Pinpoint the cell where the given text exists, returning its (X, Y) midpoint coordinate. 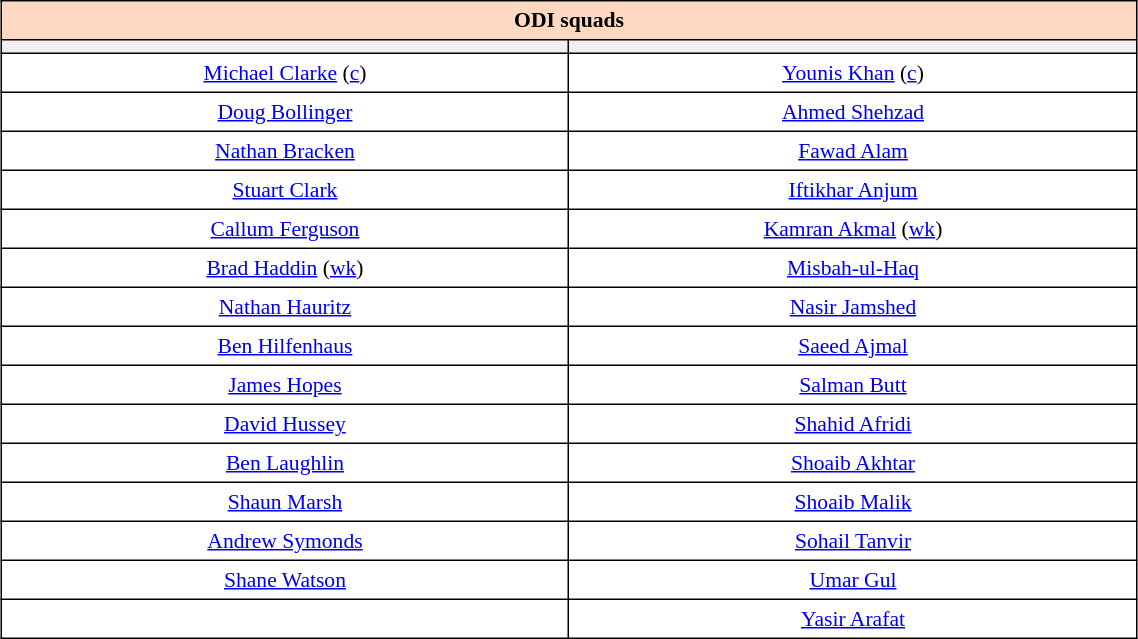
Callum Ferguson (285, 228)
Saeed Ajmal (853, 346)
Ben Laughlin (285, 462)
Nathan Bracken (285, 150)
Andrew Symonds (285, 540)
Nasir Jamshed (853, 306)
Misbah-ul-Haq (853, 268)
Stuart Clark (285, 190)
Shoaib Akhtar (853, 462)
Michael Clarke (c) (285, 72)
Ahmed Shehzad (853, 112)
Sohail Tanvir (853, 540)
Younis Khan (c) (853, 72)
Kamran Akmal (wk) (853, 228)
Salman Butt (853, 384)
Iftikhar Anjum (853, 190)
Brad Haddin (wk) (285, 268)
Shoaib Malik (853, 502)
ODI squads (569, 20)
Ben Hilfenhaus (285, 346)
Shaun Marsh (285, 502)
James Hopes (285, 384)
Yasir Arafat (853, 618)
Shahid Afridi (853, 424)
Nathan Hauritz (285, 306)
Doug Bollinger (285, 112)
David Hussey (285, 424)
Shane Watson (285, 580)
Fawad Alam (853, 150)
Umar Gul (853, 580)
